For the text-containing cell, return its midpoint in [X, Y] coordinate format. 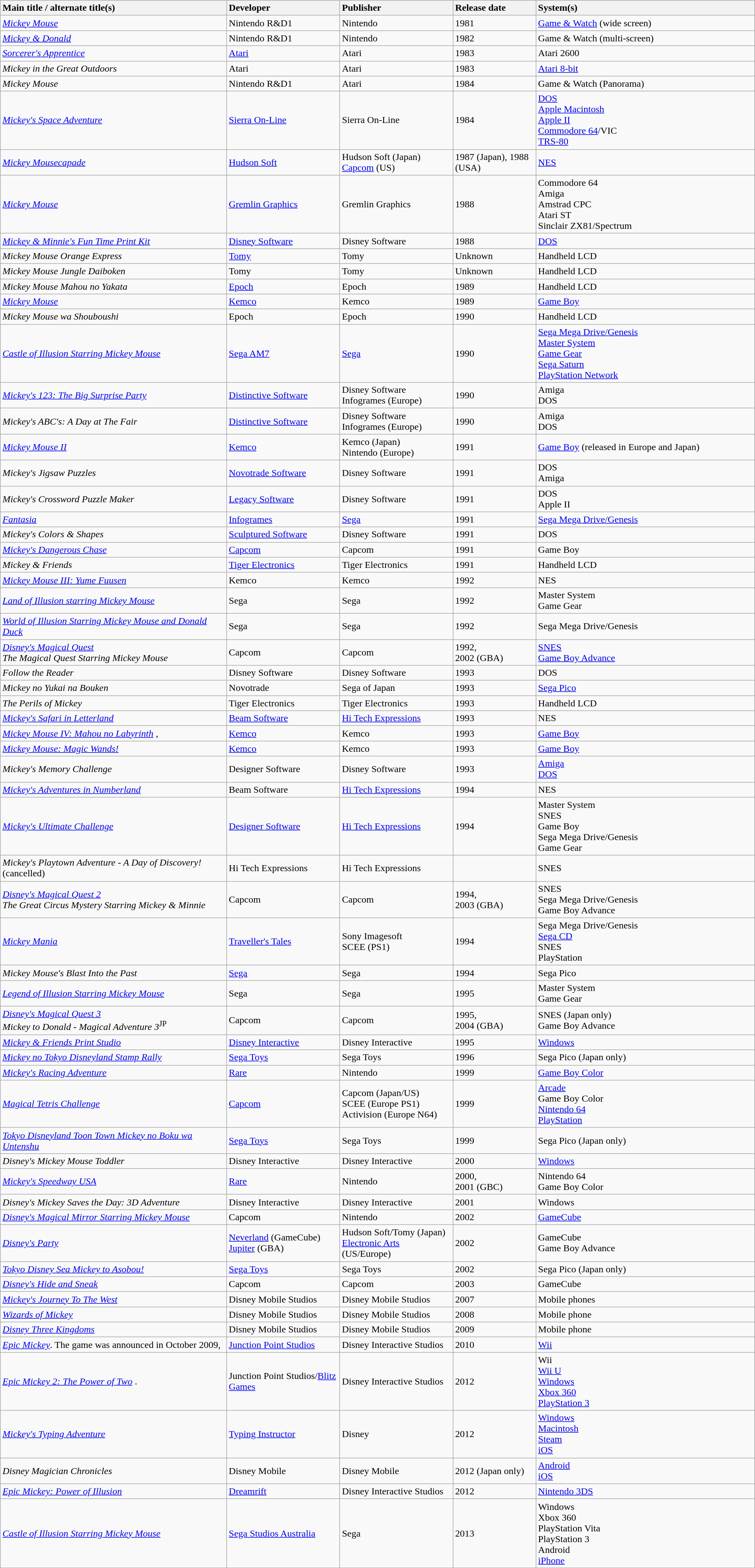
Sega Mega Drive/GenesisMaster SystemGame GearSega SaturnPlayStation Network [645, 353]
ArcadeGame Boy ColorNintendo 64PlayStation [645, 1104]
Junction Point Studios/Blitz Games [283, 1381]
Fantasia [113, 519]
1992,2002 (GBA) [494, 652]
Developer [283, 8]
Mickey's Memory Challenge [113, 769]
Mickey Mousecapade [113, 162]
Mickey's Crossword Puzzle Maker [113, 499]
Sorcerer's Apprentice [113, 53]
Capcom (Japan/US)SCEE (Europe PS1)Activision (Europe N64) [396, 1104]
Disney's Party [113, 1243]
Mickey Mouse IV: Mahou no Labyrinth , [113, 733]
DOSApple MacintoshApple IICommodore 64/VICTRS-80 [645, 120]
Kemco (Japan)Nintendo (Europe) [396, 447]
Mickey in the Great Outdoors [113, 68]
Dreamrift [283, 1491]
1994,2003 (GBA) [494, 899]
Mickey Mouse Jungle Daiboken [113, 271]
SNES (Japan only)Game Boy Advance [645, 1020]
Release date [494, 8]
Novotrade Software [283, 473]
Mickey's Speedway USA [113, 1181]
Mickey & Donald [113, 38]
Epic Mickey. The game was announced in October 2009, [113, 1345]
Novotrade [283, 688]
Infogrames [283, 519]
DOSAmiga [645, 473]
Tokyo Disneyland Toon Town Mickey no Boku wa Untenshu [113, 1141]
Land of Illusion starring Mickey Mouse [113, 600]
Disney's Magical Quest 2The Great Circus Mystery Starring Mickey & Minnie [113, 899]
Mickey's Playtown Adventure - A Day of Discovery! (cancelled) [113, 868]
Mickey's Journey To The West [113, 1299]
Publisher [396, 8]
Mickey Mouse's Blast Into the Past [113, 973]
1996 [494, 1057]
Magical Tetris Challenge [113, 1104]
2007 [494, 1299]
Game & Watch (Panorama) [645, 84]
Mickey & Friends Print Studio [113, 1042]
Mickey Mouse III: Yume Fuusen [113, 580]
WiiWii UWindowsXbox 360PlayStation 3 [645, 1381]
Mickey's ABC's: A Day at The Fair [113, 421]
Mickey's Dangerous Chase [113, 550]
Mickey no Tokyo Disneyland Stamp Rally [113, 1057]
Sega AM7 [283, 353]
Epic Mickey: Power of Illusion [113, 1491]
Mickey & Friends [113, 565]
WindowsXbox 360PlayStation VitaPlayStation 3AndroidiPhone [645, 1533]
Sculptured Software [283, 534]
Disney Magician Chronicles [113, 1471]
Disney's Hide and Sneak [113, 1284]
SNESGame Boy Advance [645, 652]
AndroidiOS [645, 1471]
2000,2001 (GBC) [494, 1181]
2008 [494, 1314]
World of Illusion Starring Mickey Mouse and Donald Duck [113, 626]
Mickey Mouse II [113, 447]
Game Boy Color [645, 1073]
Sega of Japan [396, 688]
Mickey's Space Adventure [113, 120]
GameCubeGame Boy Advance [645, 1243]
System(s) [645, 8]
Wii [645, 1345]
WindowsMacintoshSteamiOS [645, 1434]
Hudson Soft [283, 162]
Mickey's Racing Adventure [113, 1073]
Disney's Magical Mirror Starring Mickey Mouse [113, 1217]
Hudson Soft/Tomy (Japan)Electronic Arts (US/Europe) [396, 1243]
2012 (Japan only) [494, 1471]
Atari 8-bit [645, 68]
Mickey & Minnie's Fun Time Print Kit [113, 241]
Legacy Software [283, 499]
Junction Point Studios [283, 1345]
Game & Watch (wide screen) [645, 23]
SNES [645, 868]
Mickey's 123: The Big Surprise Party [113, 396]
Main title / alternate title(s) [113, 8]
2000 [494, 1161]
Typing Instructor [283, 1434]
Mickey's Adventures in Numberland [113, 790]
Legend of Illusion Starring Mickey Mouse [113, 993]
Master SystemSNESGame BoySega Mega Drive/GenesisGame Gear [645, 826]
Mickey Mania [113, 942]
Disney's Magical QuestThe Magical Quest Starring Mickey Mouse [113, 652]
2003 [494, 1284]
Mickey's Ultimate Challenge [113, 826]
1995,2004 (GBA) [494, 1020]
Nintendo 64Game Boy Color [645, 1181]
Mickey no Yukai na Bouken [113, 688]
Commodore 64AmigaAmstrad CPCAtari STSinclair ZX81/Spectrum [645, 204]
Mickey's Jigsaw Puzzles [113, 473]
Mobile phones [645, 1299]
Mickey Mouse Mahou no Yakata [113, 286]
SNESSega Mega Drive/GenesisGame Boy Advance [645, 899]
1981 [494, 23]
Tokyo Disney Sea Mickey to Asobou! [113, 1269]
Neverland (GameCube)Jupiter (GBA) [283, 1243]
Traveller's Tales [283, 942]
Mickey Mouse wa Shouboushi [113, 317]
Nintendo 3DS [645, 1491]
Sega Mega Drive/GenesisSega CDSNESPlayStation [645, 942]
2010 [494, 1345]
Mickey's Colors & Shapes [113, 534]
Game Boy (released in Europe and Japan) [645, 447]
2013 [494, 1533]
Game & Watch (multi-screen) [645, 38]
Mickey Mouse Orange Express [113, 256]
Sega Studios Australia [283, 1533]
Follow the Reader [113, 673]
1987 (Japan), 1988 (USA) [494, 162]
The Perils of Mickey [113, 703]
DOSApple II [645, 499]
2001 [494, 1202]
Wizards of Mickey [113, 1314]
Mickey Mouse: Magic Wands! [113, 749]
Hudson Soft (Japan)Capcom (US) [396, 162]
Mickey's Typing Adventure [113, 1434]
Disney's Mickey Saves the Day: 3D Adventure [113, 1202]
Epic Mickey 2: The Power of Two . [113, 1381]
Disney's Magical Quest 3Mickey to Donald - Magical Adventure 3JP [113, 1020]
Disney's Mickey Mouse Toddler [113, 1161]
Atari 2600 [645, 53]
1982 [494, 38]
Mickey's Safari in Letterland [113, 718]
Sony ImagesoftSCEE (PS1) [396, 942]
Disney [396, 1434]
2009 [494, 1330]
Disney Three Kingdoms [113, 1330]
